Capture the cell that displays the provided text and extract its (x, y) central coordinate. 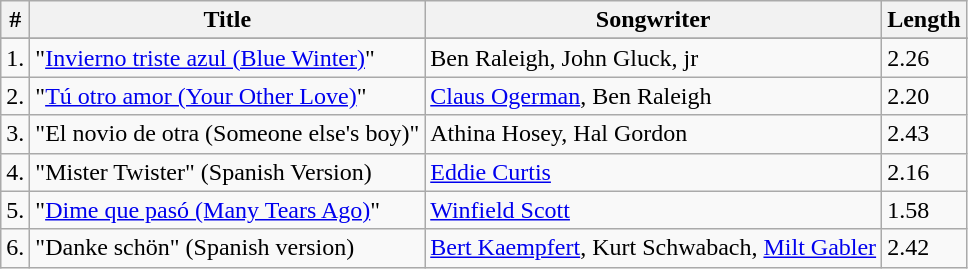
Athina Hosey, Hal Gordon (654, 134)
Winfield Scott (654, 210)
2.43 (924, 134)
"Tú otro amor (Your Other Love)" (228, 96)
Songwriter (654, 20)
1. (16, 58)
"Danke schön" (Spanish version) (228, 248)
"Dime que pasó (Many Tears Ago)" (228, 210)
Eddie Curtis (654, 172)
1.58 (924, 210)
2. (16, 96)
Claus Ogerman, Ben Raleigh (654, 96)
4. (16, 172)
2.20 (924, 96)
"El novio de otra (Someone else's boy)" (228, 134)
Ben Raleigh, John Gluck, jr (654, 58)
Title (228, 20)
5. (16, 210)
3. (16, 134)
2.42 (924, 248)
Length (924, 20)
6. (16, 248)
"Invierno triste azul (Blue Winter)" (228, 58)
"Mister Twister" (Spanish Version) (228, 172)
# (16, 20)
2.16 (924, 172)
2.26 (924, 58)
Bert Kaempfert, Kurt Schwabach, Milt Gabler (654, 248)
